Determine the (X, Y) coordinate at the center of the cell enclosing the given text.  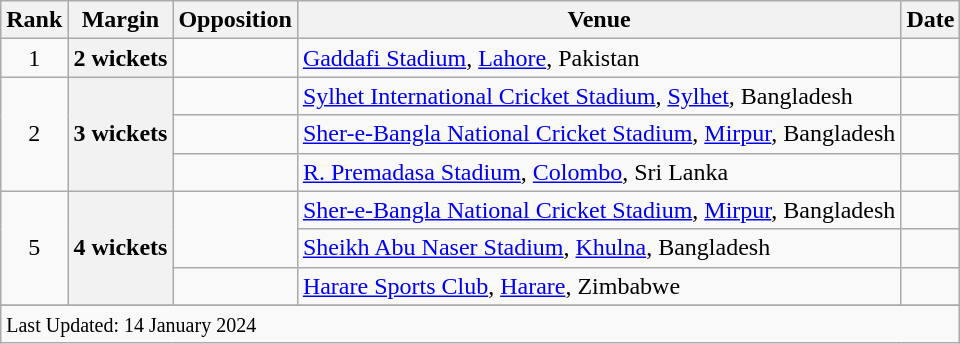
R. Premadasa Stadium, Colombo, Sri Lanka (598, 172)
1 (34, 58)
Margin (120, 20)
2 wickets (120, 58)
5 (34, 248)
Gaddafi Stadium, Lahore, Pakistan (598, 58)
Sheikh Abu Naser Stadium, Khulna, Bangladesh (598, 248)
3 wickets (120, 134)
Sylhet International Cricket Stadium, Sylhet, Bangladesh (598, 96)
Rank (34, 20)
2 (34, 134)
Opposition (235, 20)
Last Updated: 14 January 2024 (480, 324)
Venue (598, 20)
4 wickets (120, 248)
Date (930, 20)
Harare Sports Club, Harare, Zimbabwe (598, 286)
